Locate the cell with the specified text and output its (X, Y) center coordinate. 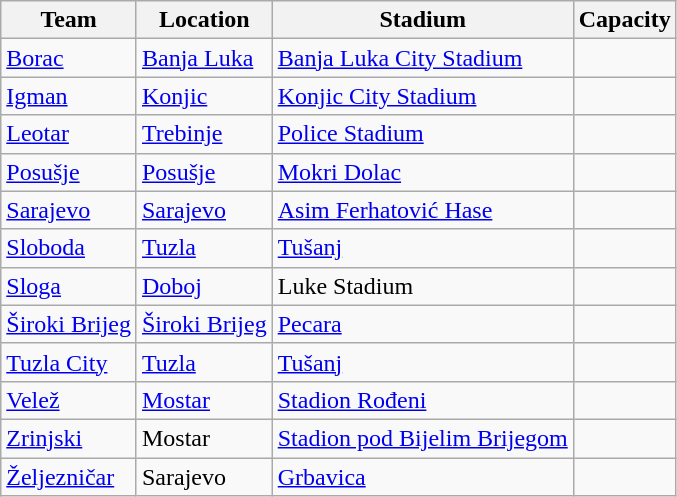
Leotar (69, 134)
Location (204, 20)
Velež (69, 400)
Capacity (624, 20)
Pecara (422, 324)
Tuzla City (69, 362)
Team (69, 20)
Asim Ferhatović Hase (422, 210)
Doboj (204, 286)
Sloga (69, 286)
Sloboda (69, 248)
Trebinje (204, 134)
Stadion Rođeni (422, 400)
Banja Luka City Stadium (422, 58)
Police Stadium (422, 134)
Banja Luka (204, 58)
Zrinjski (69, 438)
Stadion pod Bijelim Brijegom (422, 438)
Luke Stadium (422, 286)
Mokri Dolac (422, 172)
Borac (69, 58)
Igman (69, 96)
Konjic City Stadium (422, 96)
Željezničar (69, 477)
Konjic (204, 96)
Stadium (422, 20)
Grbavica (422, 477)
